Determine the [x, y] coordinate at the center of the cell enclosing the given text.  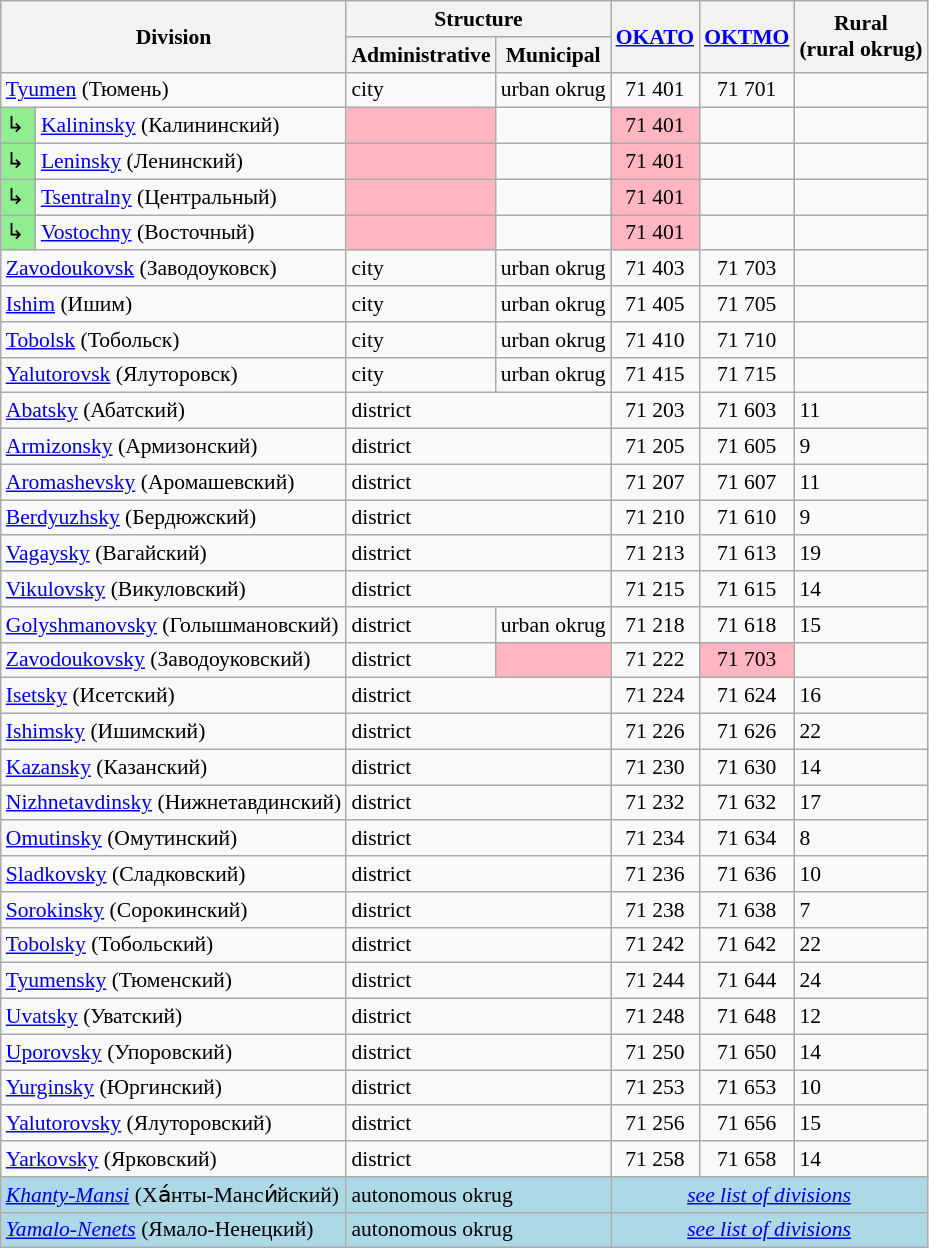
Uporovsky (Упоровский) [174, 1052]
71 258 [655, 1159]
71 624 [746, 696]
71 230 [655, 767]
24 [860, 981]
71 607 [746, 482]
Yurginsky (Юргинский) [174, 1088]
16 [860, 696]
71 701 [746, 90]
Structure [478, 19]
71 605 [746, 447]
Vikulovsky (Викуловский) [174, 589]
Tobolsk (Тобольск) [174, 340]
71 222 [655, 660]
Sladkovsky (Сладковский) [174, 874]
71 238 [655, 910]
Berdyuzhsky (Бердюжский) [174, 518]
71 226 [655, 732]
71 224 [655, 696]
71 256 [655, 1124]
Aromashevsky (Аромашевский) [174, 482]
71 207 [655, 482]
71 244 [655, 981]
Yalutorovsky (Ялуторовский) [174, 1124]
Armizonsky (Армизонский) [174, 447]
Sorokinsky (Сорокинский) [174, 910]
Isetsky (Исетский) [174, 696]
Omutinsky (Омутинский) [174, 839]
71 234 [655, 839]
Tsentralny (Центральный) [192, 197]
Uvatsky (Уватский) [174, 1017]
17 [860, 803]
Vostochny (Восточный) [192, 233]
Zavodoukovsk (Заводоуковск) [174, 269]
Abatsky (Абатский) [174, 411]
Yamalo-Nenets (Ямало-Ненецкий) [174, 1230]
71 650 [746, 1052]
Ishimsky (Ишимский) [174, 732]
71 218 [655, 625]
71 613 [746, 554]
19 [860, 554]
71 705 [746, 304]
71 410 [655, 340]
12 [860, 1017]
Kalininsky (Калининский) [192, 126]
Khanty-Mansi (Ха́нты-Манси́йский) [174, 1195]
71 618 [746, 625]
71 603 [746, 411]
71 250 [655, 1052]
71 253 [655, 1088]
71 644 [746, 981]
Tyumen (Тюмень) [174, 90]
Vagaysky (Вагайский) [174, 554]
71 610 [746, 518]
OKATO [655, 36]
71 638 [746, 910]
71 656 [746, 1124]
OKTMO [746, 36]
8 [860, 839]
71 232 [655, 803]
71 615 [746, 589]
71 632 [746, 803]
71 210 [655, 518]
Yarkovsky (Ярковский) [174, 1159]
71 248 [655, 1017]
71 710 [746, 340]
Rural(rural okrug) [860, 36]
Kazansky (Казанский) [174, 767]
Yalutorovsk (Ялуторовск) [174, 375]
71 215 [655, 589]
71 634 [746, 839]
Tyumensky (Тюменский) [174, 981]
Nizhnetavdinsky (Нижнетавдинский) [174, 803]
71 653 [746, 1088]
71 715 [746, 375]
Tobolsky (Тобольский) [174, 945]
71 642 [746, 945]
Ishim (Ишим) [174, 304]
71 203 [655, 411]
7 [860, 910]
Golyshmanovsky (Голышмановский) [174, 625]
Municipal [554, 55]
71 205 [655, 447]
Leninsky (Ленинский) [192, 162]
71 626 [746, 732]
Division [174, 36]
Administrative [420, 55]
71 242 [655, 945]
71 630 [746, 767]
71 636 [746, 874]
71 658 [746, 1159]
Zavodoukovsky (Заводоуковский) [174, 660]
71 415 [655, 375]
71 213 [655, 554]
71 403 [655, 269]
71 648 [746, 1017]
71 236 [655, 874]
71 405 [655, 304]
